Return the (X, Y) coordinate for the center point of the cell that contains the specified text.  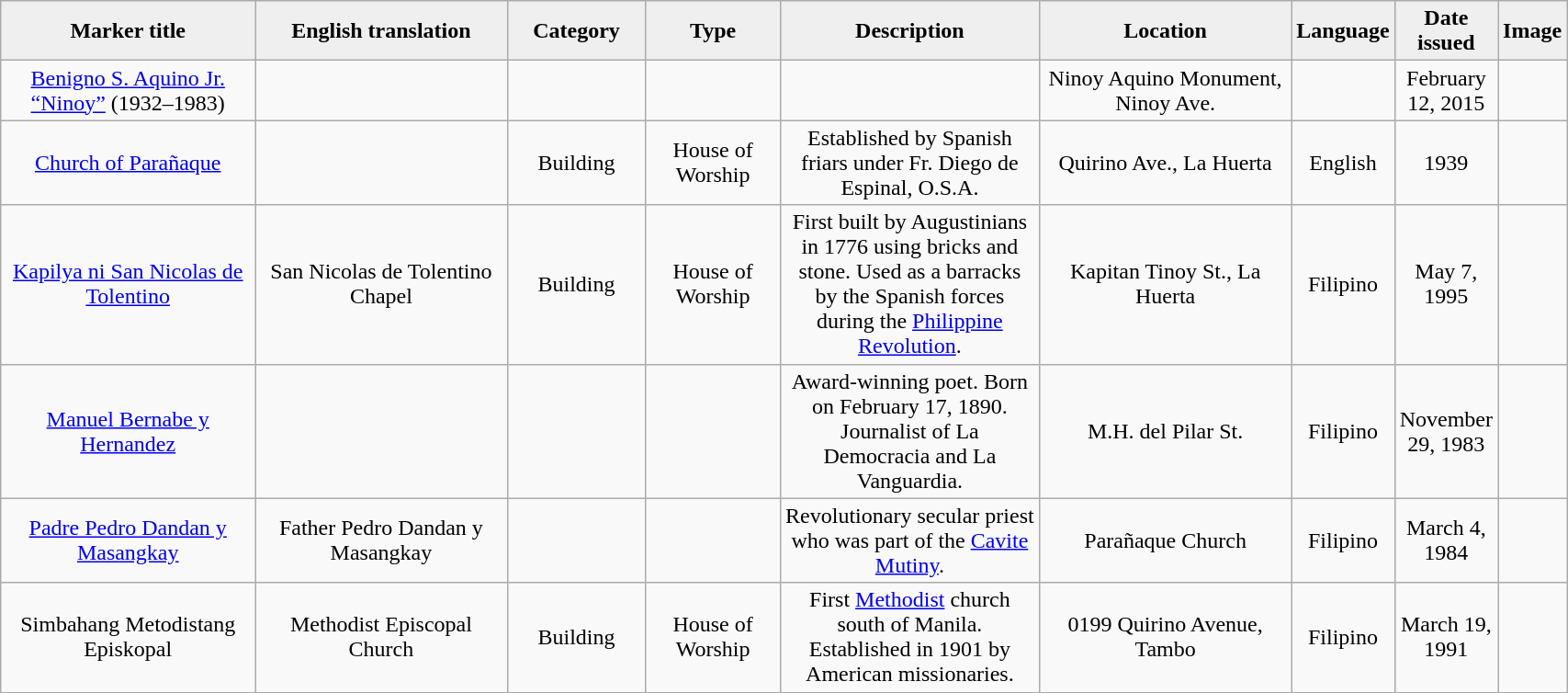
Marker title (129, 31)
November 29, 1983 (1446, 431)
Manuel Bernabe y Hernandez (129, 431)
Type (713, 31)
Quirino Ave., La Huerta (1165, 163)
Location (1165, 31)
Father Pedro Dandan y Masangkay (381, 540)
Category (577, 31)
March 4, 1984 (1446, 540)
1939 (1446, 163)
Award-winning poet. Born on February 17, 1890. Journalist of La Democracia and La Vanguardia. (909, 431)
Date issued (1446, 31)
Padre Pedro Dandan y Masangkay (129, 540)
San Nicolas de Tolentino Chapel (381, 285)
Established by Spanish friars under Fr. Diego de Espinal, O.S.A. (909, 163)
Parañaque Church (1165, 540)
Church of Parañaque (129, 163)
March 19, 1991 (1446, 638)
Ninoy Aquino Monument, Ninoy Ave. (1165, 90)
Benigno S. Aquino Jr. “Ninoy” (1932–1983) (129, 90)
Kapitan Tinoy St., La Huerta (1165, 285)
0199 Quirino Avenue, Tambo (1165, 638)
May 7, 1995 (1446, 285)
First built by Augustinians in 1776 using bricks and stone. Used as a barracks by the Spanish forces during the Philippine Revolution. (909, 285)
Description (909, 31)
Methodist Episcopal Church (381, 638)
First Methodist church south of Manila. Established in 1901 by American missionaries. (909, 638)
English (1343, 163)
Simbahang Metodistang Episkopal (129, 638)
Revolutionary secular priest who was part of the Cavite Mutiny. (909, 540)
February 12, 2015 (1446, 90)
Kapilya ni San Nicolas de Tolentino (129, 285)
Language (1343, 31)
English translation (381, 31)
M.H. del Pilar St. (1165, 431)
Image (1532, 31)
